Output the [x, y] coordinate of the center of the cell containing the given text.  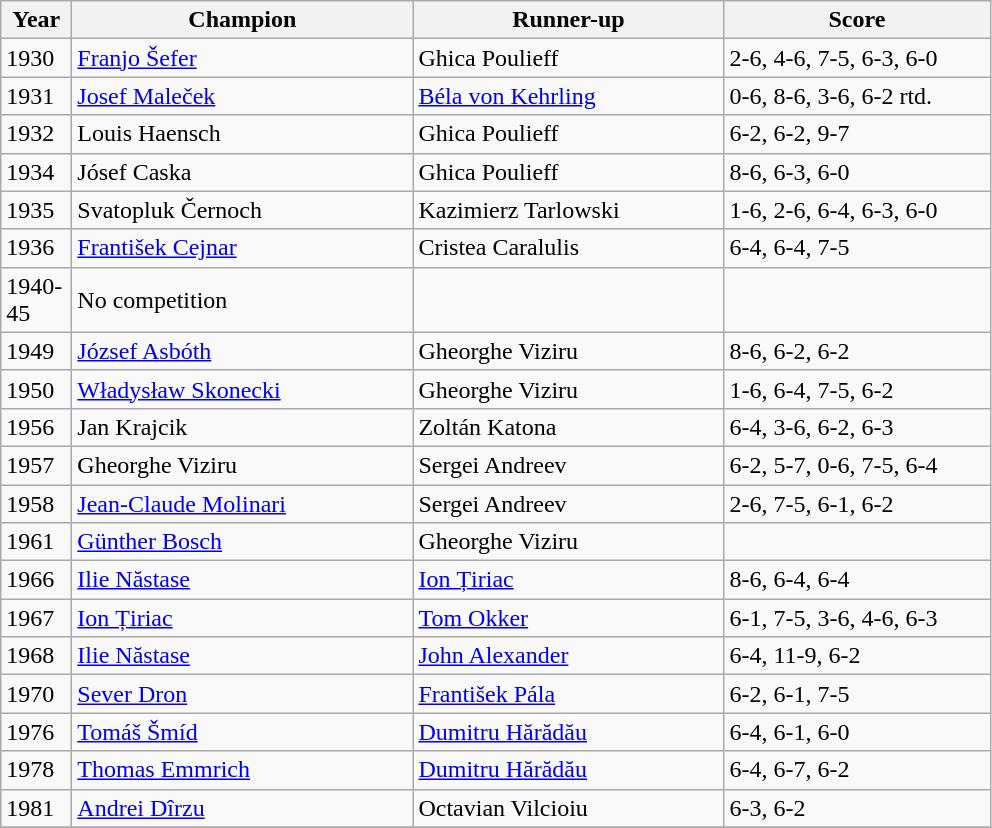
1935 [36, 210]
Runner-up [568, 20]
Svatopluk Černoch [242, 210]
Günther Bosch [242, 542]
6-4, 6-1, 6-0 [857, 732]
Sever Dron [242, 694]
8-6, 6-4, 6-4 [857, 580]
Jean-Claude Molinari [242, 503]
Score [857, 20]
1940-45 [36, 300]
1976 [36, 732]
1967 [36, 618]
0-6, 8-6, 3-6, 6-2 rtd. [857, 96]
6-2, 6-2, 9-7 [857, 134]
1936 [36, 248]
6-4, 6-4, 7-5 [857, 248]
Thomas Emmrich [242, 770]
Kazimierz Tarlowski [568, 210]
Cristea Caralulis [568, 248]
József Asbóth [242, 351]
2-6, 4-6, 7-5, 6-3, 6-0 [857, 58]
6-4, 3-6, 6-2, 6-3 [857, 427]
6-2, 5-7, 0-6, 7-5, 6-4 [857, 465]
6-4, 6-7, 6-2 [857, 770]
6-1, 7-5, 3-6, 4-6, 6-3 [857, 618]
Tom Okker [568, 618]
8-6, 6-3, 6-0 [857, 172]
1934 [36, 172]
1961 [36, 542]
Franjo Šefer [242, 58]
2-6, 7-5, 6-1, 6-2 [857, 503]
1930 [36, 58]
1-6, 6-4, 7-5, 6-2 [857, 389]
1968 [36, 656]
Josef Maleček [242, 96]
8-6, 6-2, 6-2 [857, 351]
1957 [36, 465]
6-2, 6-1, 7-5 [857, 694]
Octavian Vilcioiu [568, 808]
Louis Haensch [242, 134]
Tomáš Šmíd [242, 732]
Year [36, 20]
6-4, 11-9, 6-2 [857, 656]
1966 [36, 580]
Andrei Dîrzu [242, 808]
František Pála [568, 694]
1949 [36, 351]
1958 [36, 503]
Władysław Skonecki [242, 389]
František Cejnar [242, 248]
Béla von Kehrling [568, 96]
1932 [36, 134]
1-6, 2-6, 6-4, 6-3, 6-0 [857, 210]
1956 [36, 427]
John Alexander [568, 656]
Zoltán Katona [568, 427]
1970 [36, 694]
No competition [242, 300]
1950 [36, 389]
1981 [36, 808]
6-3, 6-2 [857, 808]
1931 [36, 96]
Jósef Caska [242, 172]
Champion [242, 20]
Jan Krajcik [242, 427]
1978 [36, 770]
